Scan for the cell matching the given text and deliver its (x, y) coordinate at center. 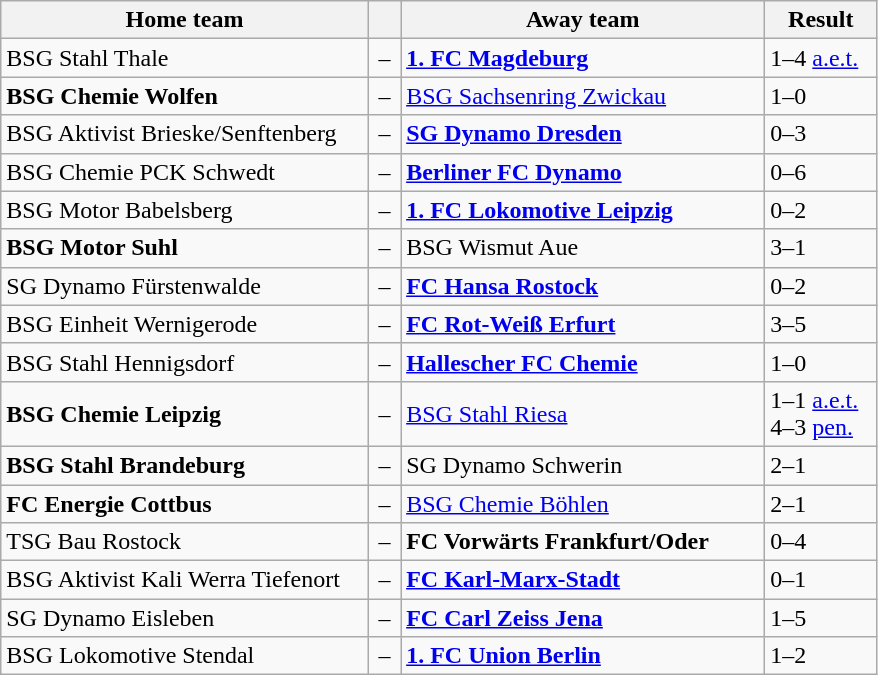
BSG Stahl Thale (184, 58)
BSG Sachsenring Zwickau (583, 96)
FC Hansa Rostock (583, 286)
Away team (583, 20)
BSG Einheit Wernigerode (184, 324)
1. FC Lokomotive Leipzig (583, 210)
1. FC Magdeburg (583, 58)
SG Dynamo Dresden (583, 134)
1–2 (821, 656)
FC Vorwärts Frankfurt/Oder (583, 542)
1–4 a.e.t. (821, 58)
Result (821, 20)
3–5 (821, 324)
BSG Aktivist Kali Werra Tiefenort (184, 580)
SG Dynamo Fürstenwalde (184, 286)
FC Karl-Marx-Stadt (583, 580)
3–1 (821, 248)
BSG Stahl Hennigsdorf (184, 362)
0–4 (821, 542)
FC Rot-Weiß Erfurt (583, 324)
Home team (184, 20)
1–1 a.e.t. 4–3 pen. (821, 414)
BSG Wismut Aue (583, 248)
0–3 (821, 134)
FC Energie Cottbus (184, 503)
TSG Bau Rostock (184, 542)
BSG Chemie Böhlen (583, 503)
1–5 (821, 618)
FC Carl Zeiss Jena (583, 618)
BSG Aktivist Brieske/Senftenberg (184, 134)
BSG Motor Suhl (184, 248)
BSG Stahl Riesa (583, 414)
BSG Chemie Wolfen (184, 96)
0–1 (821, 580)
BSG Chemie Leipzig (184, 414)
BSG Stahl Brandeburg (184, 465)
SG Dynamo Schwerin (583, 465)
BSG Lokomotive Stendal (184, 656)
Berliner FC Dynamo (583, 172)
1. FC Union Berlin (583, 656)
Hallescher FC Chemie (583, 362)
0–6 (821, 172)
BSG Chemie PCK Schwedt (184, 172)
BSG Motor Babelsberg (184, 210)
SG Dynamo Eisleben (184, 618)
